Scan for the cell matching the given text and deliver its (x, y) coordinate at center. 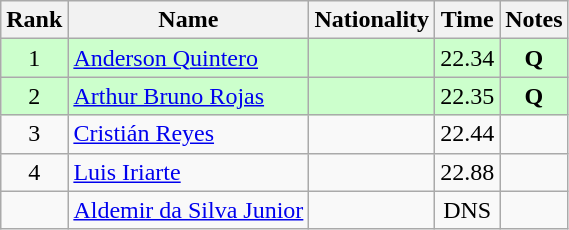
22.88 (468, 172)
Luis Iriarte (188, 172)
3 (34, 134)
1 (34, 58)
Rank (34, 20)
Time (468, 20)
Name (188, 20)
22.44 (468, 134)
DNS (468, 210)
Notes (534, 20)
Arthur Bruno Rojas (188, 96)
22.35 (468, 96)
2 (34, 96)
Cristián Reyes (188, 134)
22.34 (468, 58)
4 (34, 172)
Aldemir da Silva Junior (188, 210)
Nationality (372, 20)
Anderson Quintero (188, 58)
